Capture the cell that displays the provided text and extract its [X, Y] central coordinate. 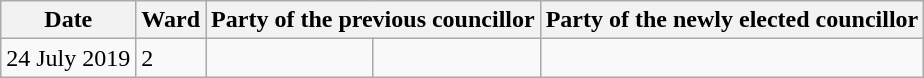
Party of the previous councillor [374, 20]
2 [171, 58]
Date [68, 20]
Ward [171, 20]
24 July 2019 [68, 58]
Party of the newly elected councillor [732, 20]
